Provide the [X, Y] coordinate of the cell's center where the given text is located.  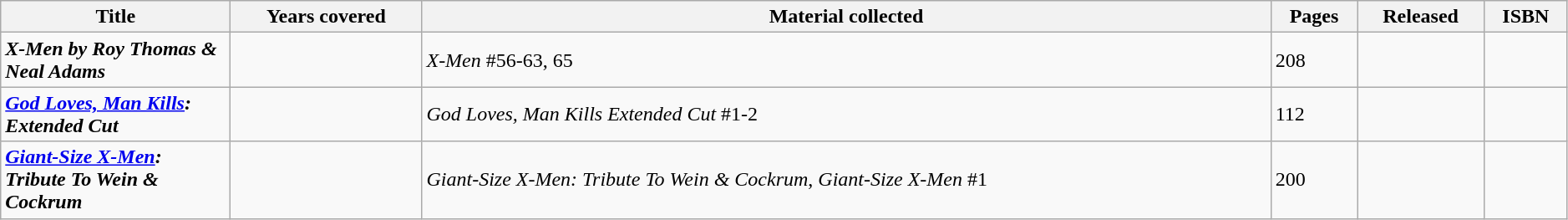
200 [1314, 180]
Title [115, 17]
God Loves, Man Kills: Extended Cut [115, 114]
Giant-Size X-Men: Tribute To Wein & Cockrum, Giant-Size X-Men #1 [846, 180]
Giant-Size X-Men: Tribute To Wein & Cockrum [115, 180]
X-Men #56-63, 65 [846, 60]
Released [1420, 17]
Years covered [326, 17]
208 [1314, 60]
112 [1314, 114]
Pages [1314, 17]
Material collected [846, 17]
X-Men by Roy Thomas & Neal Adams [115, 60]
God Loves, Man Kills Extended Cut #1-2 [846, 114]
ISBN [1525, 17]
